Provide the [X, Y] coordinate of the cell's center where the given text is located.  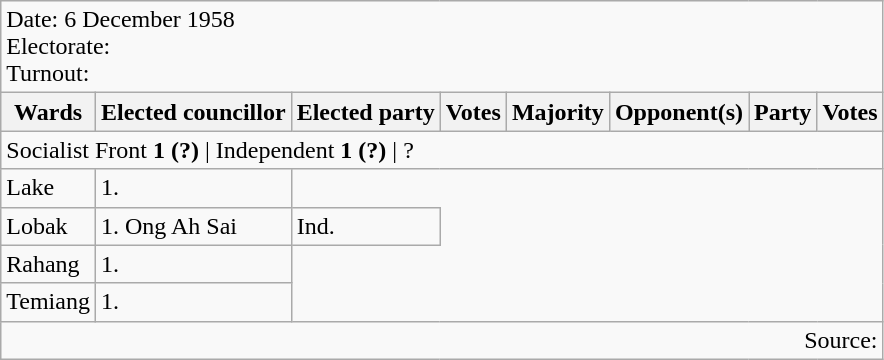
Lake [48, 188]
Ind. [366, 226]
Lobak [48, 226]
Majority [558, 112]
Source: [442, 340]
1. Ong Ah Sai [193, 226]
Socialist Front 1 (?) | Independent 1 (?) | ? [442, 150]
Temiang [48, 302]
Elected councillor [193, 112]
Party [782, 112]
Opponent(s) [678, 112]
Date: 6 December 1958Electorate: Turnout: [442, 47]
Elected party [366, 112]
Rahang [48, 264]
Wards [48, 112]
